Return [x, y] of the center of cell containing provided text 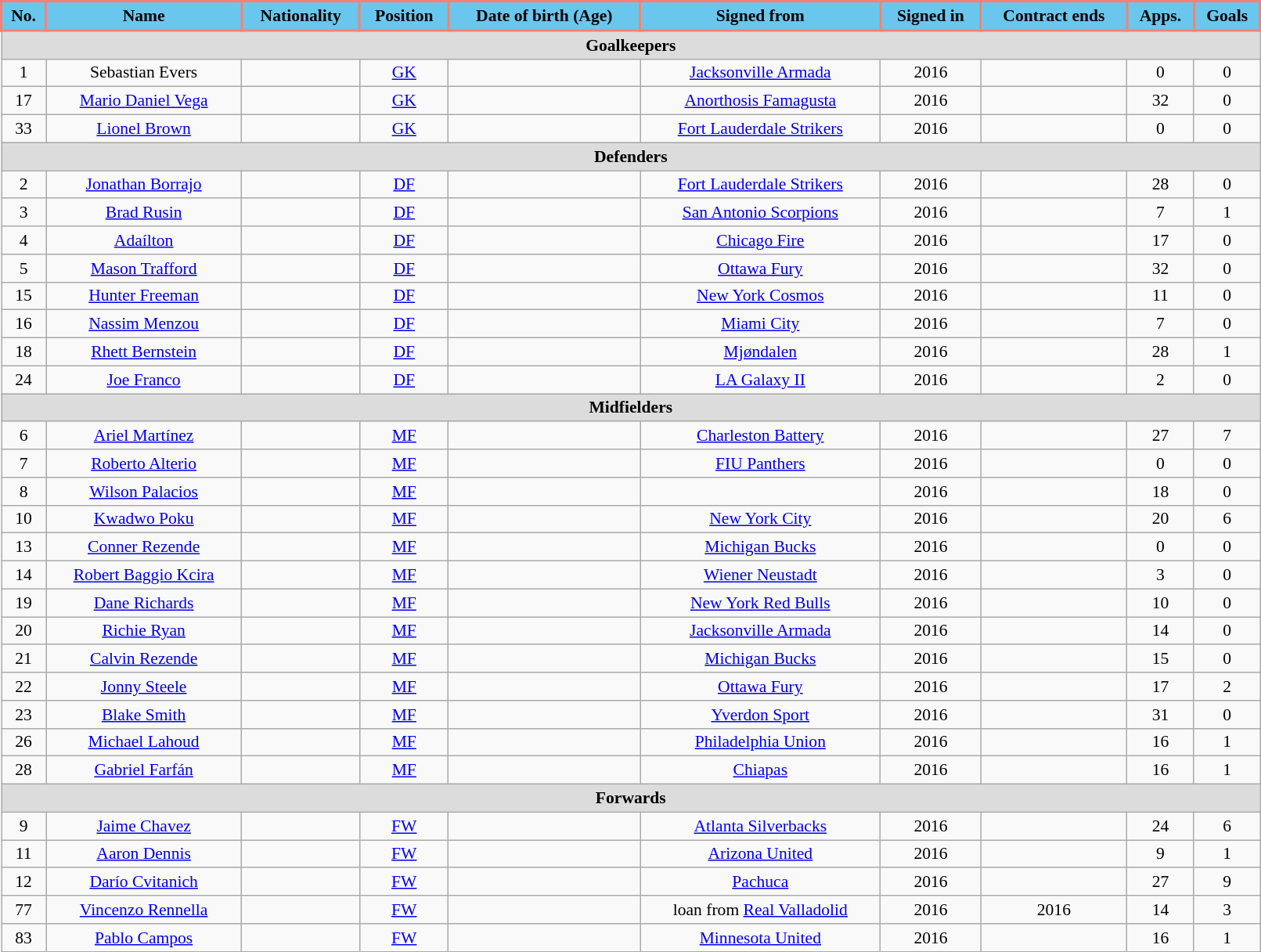
No. [23, 16]
Ariel Martínez [144, 436]
Kwadwo Poku [144, 519]
Midfielders [631, 408]
Goals [1227, 16]
Contract ends [1054, 16]
Anorthosis Famagusta [761, 101]
31 [1161, 715]
loan from Real Valladolid [761, 910]
New York Red Bulls [761, 603]
Gabriel Farfán [144, 770]
Nassim Menzou [144, 324]
Arizona United [761, 854]
Rhett Bernstein [144, 352]
Chicago Fire [761, 240]
Name [144, 16]
Miami City [761, 324]
Michael Lahoud [144, 742]
Vincenzo Rennella [144, 910]
Signed from [761, 16]
Pachuca [761, 882]
New York City [761, 519]
5 [23, 269]
Aaron Dennis [144, 854]
Defenders [631, 157]
Jonny Steele [144, 687]
Roberto Alterio [144, 463]
San Antonio Scorpions [761, 213]
Chiapas [761, 770]
Forwards [631, 799]
21 [23, 659]
22 [23, 687]
Position [404, 16]
Nationality [301, 16]
Brad Rusin [144, 213]
4 [23, 240]
13 [23, 547]
New York Cosmos [761, 296]
Wilson Palacios [144, 492]
Mjøndalen [761, 352]
Goalkeepers [631, 45]
Minnesota United [761, 938]
Pablo Campos [144, 938]
Signed in [931, 16]
Jaime Chavez [144, 826]
Calvin Rezende [144, 659]
83 [23, 938]
Charleston Battery [761, 436]
Yverdon Sport [761, 715]
Blake Smith [144, 715]
12 [23, 882]
33 [23, 129]
Conner Rezende [144, 547]
Sebastian Evers [144, 73]
Lionel Brown [144, 129]
Adaílton [144, 240]
23 [23, 715]
Wiener Neustadt [761, 575]
Hunter Freeman [144, 296]
Darío Cvitanich [144, 882]
Robert Baggio Kcira [144, 575]
FIU Panthers [761, 463]
19 [23, 603]
Jonathan Borrajo [144, 185]
Richie Ryan [144, 631]
77 [23, 910]
Apps. [1161, 16]
Mario Daniel Vega [144, 101]
Philadelphia Union [761, 742]
26 [23, 742]
Dane Richards [144, 603]
8 [23, 492]
Atlanta Silverbacks [761, 826]
LA Galaxy II [761, 380]
Date of birth (Age) [545, 16]
Joe Franco [144, 380]
Mason Trafford [144, 269]
